Provide the [X, Y] coordinate of the cell's center where the given text is located.  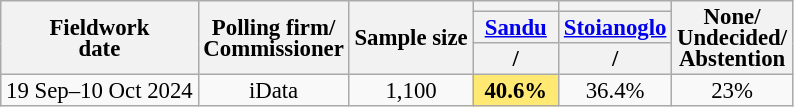
36.4% [616, 91]
1,100 [411, 91]
iData [274, 91]
None/Undecided/Abstention [732, 38]
Polling firm/Commissioner [274, 38]
40.6% [516, 91]
Stoianoglo [616, 28]
Fieldworkdate [100, 38]
19 Sep–10 Oct 2024 [100, 91]
Sandu [516, 28]
Sample size [411, 38]
23% [732, 91]
